Scan for the cell matching the given text and deliver its (x, y) coordinate at center. 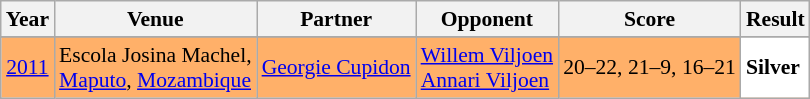
2011 (28, 68)
20–22, 21–9, 16–21 (650, 68)
Partner (336, 19)
Year (28, 19)
Score (650, 19)
Opponent (487, 19)
Result (776, 19)
Escola Josina Machel,Maputo, Mozambique (156, 68)
Silver (776, 68)
Willem Viljoen Annari Viljoen (487, 68)
Venue (156, 19)
Georgie Cupidon (336, 68)
